For the text-containing cell, return its midpoint in (X, Y) coordinate format. 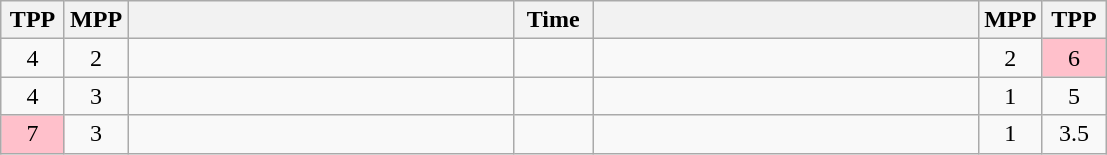
6 (1074, 58)
7 (33, 134)
3.5 (1074, 134)
5 (1074, 96)
Time (554, 20)
